Output the (x, y) coordinate of the center of the cell containing the given text.  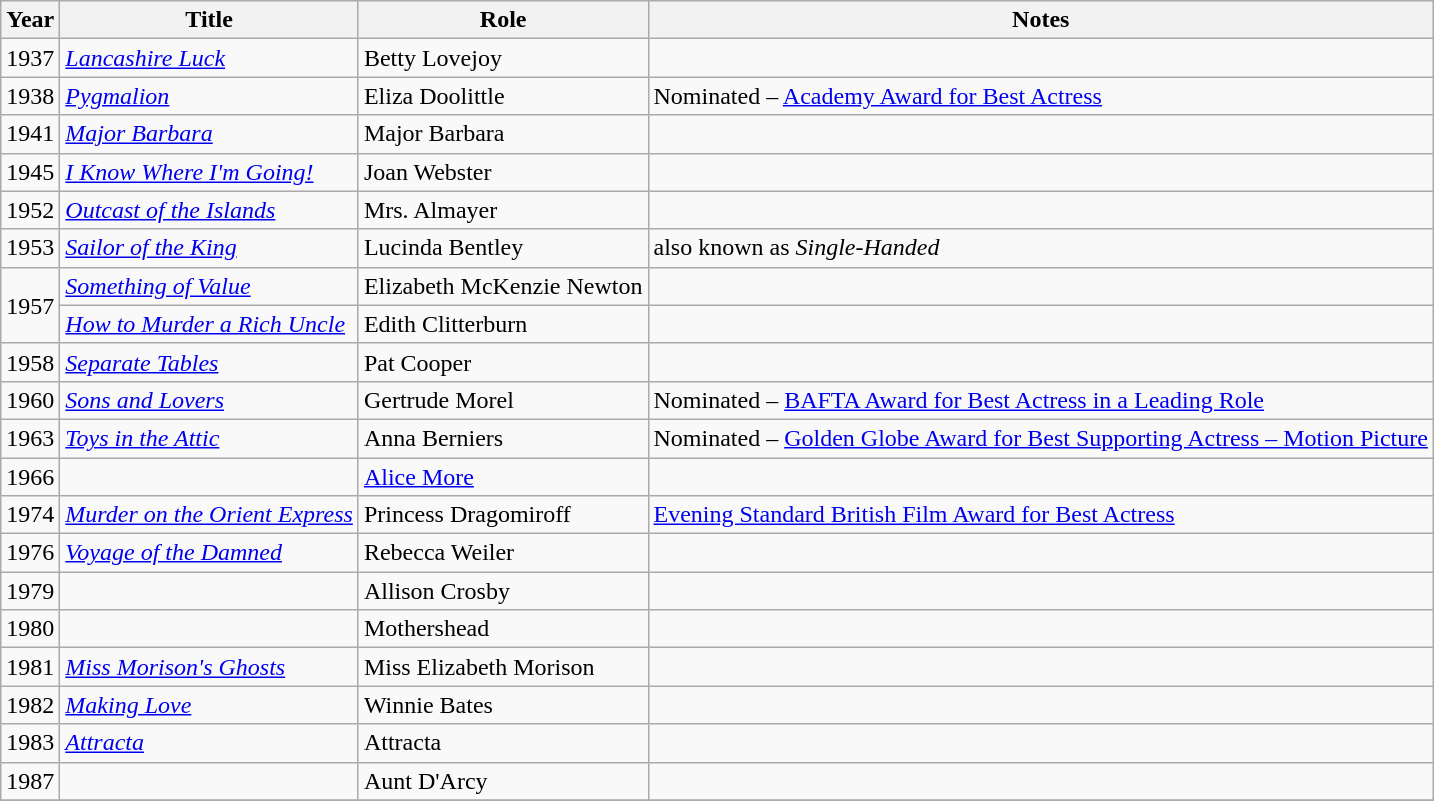
Notes (1040, 20)
1982 (30, 705)
1938 (30, 96)
Princess Dragomiroff (503, 515)
Gertrude Morel (503, 400)
Eliza Doolittle (503, 96)
Elizabeth McKenzie Newton (503, 286)
1953 (30, 248)
1974 (30, 515)
Year (30, 20)
Rebecca Weiler (503, 553)
Evening Standard British Film Award for Best Actress (1040, 515)
Separate Tables (210, 362)
Anna Berniers (503, 438)
Lucinda Bentley (503, 248)
1952 (30, 210)
How to Murder a Rich Uncle (210, 324)
Lancashire Luck (210, 58)
Miss Morison's Ghosts (210, 667)
1966 (30, 477)
Pat Cooper (503, 362)
Murder on the Orient Express (210, 515)
1937 (30, 58)
1983 (30, 743)
1979 (30, 591)
I Know Where I'm Going! (210, 172)
1980 (30, 629)
Alice More (503, 477)
Miss Elizabeth Morison (503, 667)
Mothershead (503, 629)
Role (503, 20)
1981 (30, 667)
Allison Crosby (503, 591)
Winnie Bates (503, 705)
Pygmalion (210, 96)
Nominated – BAFTA Award for Best Actress in a Leading Role (1040, 400)
Making Love (210, 705)
Sailor of the King (210, 248)
1976 (30, 553)
Toys in the Attic (210, 438)
Mrs. Almayer (503, 210)
1957 (30, 305)
Voyage of the Damned (210, 553)
Sons and Lovers (210, 400)
Aunt D'Arcy (503, 781)
also known as Single-Handed (1040, 248)
Joan Webster (503, 172)
Nominated – Academy Award for Best Actress (1040, 96)
1945 (30, 172)
Title (210, 20)
1958 (30, 362)
1941 (30, 134)
Nominated – Golden Globe Award for Best Supporting Actress – Motion Picture (1040, 438)
Something of Value (210, 286)
Outcast of the Islands (210, 210)
Edith Clitterburn (503, 324)
1963 (30, 438)
1960 (30, 400)
Betty Lovejoy (503, 58)
1987 (30, 781)
